Find where the given text appears and provide that cell's center as [x, y] coordinate. 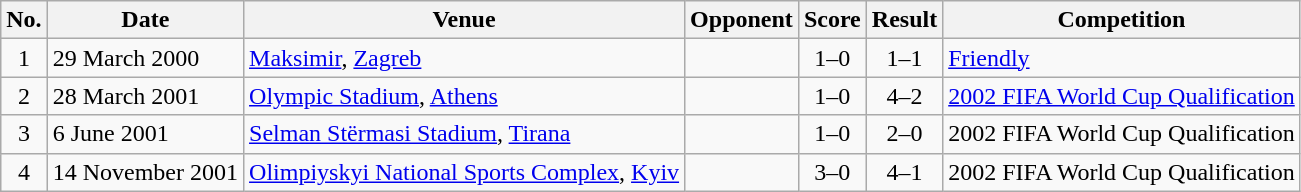
29 March 2000 [145, 58]
1–1 [904, 58]
Competition [1122, 20]
Olimpiyskyi National Sports Complex, Kyiv [464, 172]
14 November 2001 [145, 172]
1 [24, 58]
Date [145, 20]
Friendly [1122, 58]
Selman Stërmasi Stadium, Tirana [464, 134]
Score [832, 20]
Venue [464, 20]
3–0 [832, 172]
Result [904, 20]
4–2 [904, 96]
No. [24, 20]
Olympic Stadium, Athens [464, 96]
2 [24, 96]
4 [24, 172]
6 June 2001 [145, 134]
3 [24, 134]
Opponent [742, 20]
Maksimir, Zagreb [464, 58]
2–0 [904, 134]
28 March 2001 [145, 96]
4–1 [904, 172]
